Output the [X, Y] coordinate of the center of the cell containing the given text.  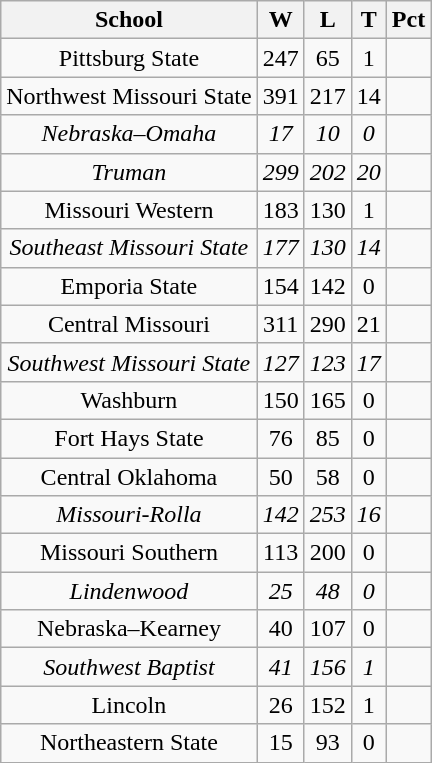
48 [328, 591]
Northeastern State [129, 743]
85 [328, 438]
156 [328, 667]
165 [328, 400]
Truman [129, 172]
26 [280, 705]
Lindenwood [129, 591]
Southwest Missouri State [129, 362]
Northwest Missouri State [129, 96]
217 [328, 96]
10 [328, 134]
58 [328, 477]
T [368, 20]
247 [280, 58]
76 [280, 438]
311 [280, 324]
L [328, 20]
Fort Hays State [129, 438]
202 [328, 172]
Missouri Western [129, 210]
Nebraska–Omaha [129, 134]
127 [280, 362]
Washburn [129, 400]
Central Oklahoma [129, 477]
200 [328, 553]
93 [328, 743]
Lincoln [129, 705]
Pct [408, 20]
113 [280, 553]
Missouri Southern [129, 553]
School [129, 20]
Southeast Missouri State [129, 248]
Nebraska–Kearney [129, 629]
150 [280, 400]
152 [328, 705]
15 [280, 743]
Missouri-Rolla [129, 515]
253 [328, 515]
290 [328, 324]
299 [280, 172]
391 [280, 96]
W [280, 20]
65 [328, 58]
50 [280, 477]
16 [368, 515]
183 [280, 210]
25 [280, 591]
177 [280, 248]
123 [328, 362]
21 [368, 324]
Central Missouri [129, 324]
Emporia State [129, 286]
Southwest Baptist [129, 667]
154 [280, 286]
41 [280, 667]
20 [368, 172]
Pittsburg State [129, 58]
40 [280, 629]
107 [328, 629]
